Pinpoint the cell where the given text exists, returning its [X, Y] midpoint coordinate. 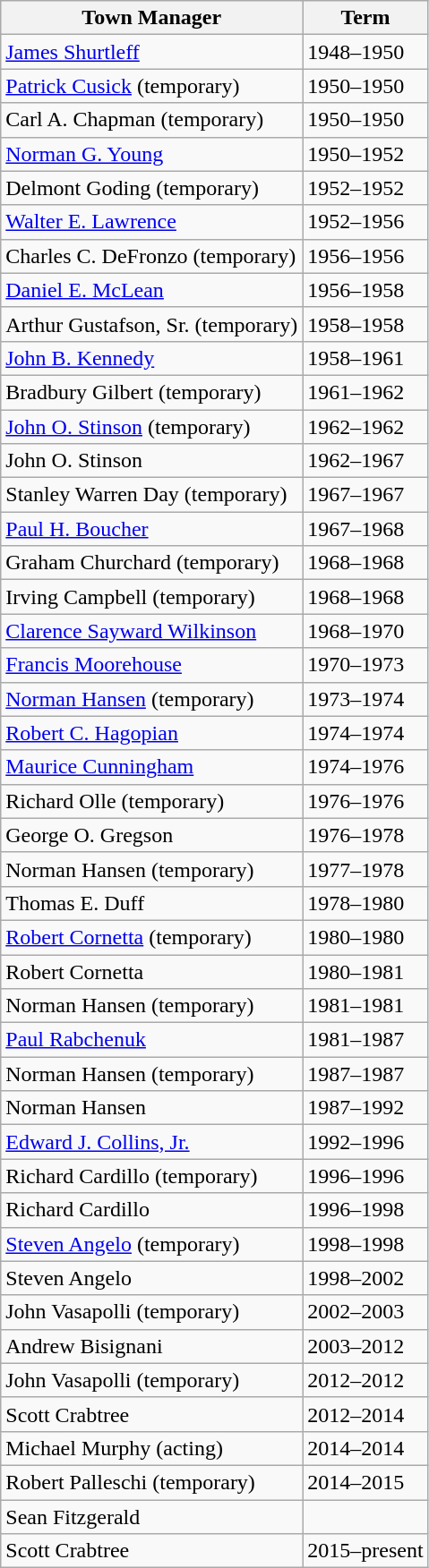
1980–1980 [365, 937]
1981–1981 [365, 1006]
2014–2014 [365, 1448]
Sean Fitzgerald [152, 1517]
1974–1976 [365, 767]
Patrick Cusick (temporary) [152, 86]
John O. Stinson [152, 461]
2014–2015 [365, 1482]
John O. Stinson (temporary) [152, 427]
Paul H. Boucher [152, 529]
1962–1967 [365, 461]
Richard Cardillo (temporary) [152, 1176]
1987–1987 [365, 1074]
Steven Angelo [152, 1278]
Town Manager [152, 18]
2012–2014 [365, 1414]
1950–1952 [365, 154]
Paul Rabchenuk [152, 1040]
1958–1958 [365, 324]
1952–1956 [365, 222]
Andrew Bisignani [152, 1346]
1998–2002 [365, 1278]
1976–1976 [365, 801]
Robert Palleschi (temporary) [152, 1482]
1998–1998 [365, 1244]
Term [365, 18]
Maurice Cunningham [152, 767]
1996–1998 [365, 1210]
2003–2012 [365, 1346]
2002–2003 [365, 1312]
Carl A. Chapman (temporary) [152, 120]
James Shurtleff [152, 52]
1948–1950 [365, 52]
Irving Campbell (temporary) [152, 597]
John B. Kennedy [152, 358]
Edward J. Collins, Jr. [152, 1142]
Charles C. DeFronzo (temporary) [152, 256]
Arthur Gustafson, Sr. (temporary) [152, 324]
1977–1978 [365, 869]
Walter E. Lawrence [152, 222]
1958–1961 [365, 358]
Thomas E. Duff [152, 903]
Daniel E. McLean [152, 290]
Robert C. Hagopian [152, 733]
1967–1968 [365, 529]
1956–1958 [365, 290]
Clarence Sayward Wilkinson [152, 631]
1967–1967 [365, 495]
Francis Moorehouse [152, 665]
Robert Cornetta (temporary) [152, 937]
1956–1956 [365, 256]
1961–1962 [365, 392]
Graham Churchard (temporary) [152, 563]
1952–1952 [365, 188]
1992–1996 [365, 1142]
Robert Cornetta [152, 971]
Norman Hansen [152, 1108]
Michael Murphy (acting) [152, 1448]
Delmont Goding (temporary) [152, 188]
Richard Cardillo [152, 1210]
2012–2012 [365, 1380]
Steven Angelo (temporary) [152, 1244]
Stanley Warren Day (temporary) [152, 495]
1996–1996 [365, 1176]
1968–1970 [365, 631]
1981–1987 [365, 1040]
1987–1992 [365, 1108]
1974–1974 [365, 733]
1976–1978 [365, 835]
1980–1981 [365, 971]
Richard Olle (temporary) [152, 801]
Bradbury Gilbert (temporary) [152, 392]
George O. Gregson [152, 835]
Norman G. Young [152, 154]
1978–1980 [365, 903]
2015–present [365, 1551]
1962–1962 [365, 427]
1973–1974 [365, 699]
1970–1973 [365, 665]
